Return [X, Y] of the center of cell containing provided text 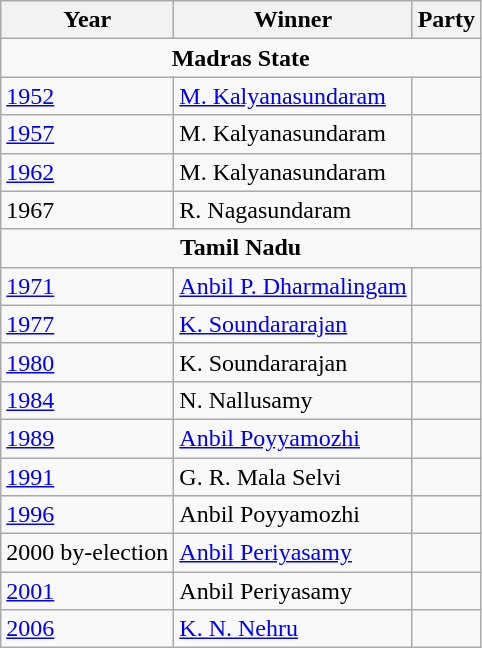
R. Nagasundaram [293, 210]
1957 [88, 134]
2001 [88, 591]
Anbil P. Dharmalingam [293, 286]
1996 [88, 515]
Winner [293, 20]
1989 [88, 438]
Tamil Nadu [241, 248]
1984 [88, 400]
N. Nallusamy [293, 400]
1967 [88, 210]
2000 by-election [88, 553]
1952 [88, 96]
Year [88, 20]
Party [446, 20]
G. R. Mala Selvi [293, 477]
1991 [88, 477]
1977 [88, 324]
1971 [88, 286]
2006 [88, 629]
1962 [88, 172]
K. N. Nehru [293, 629]
Madras State [241, 58]
1980 [88, 362]
